Detect which cell encompasses the target text, then output its [X, Y] center coordinate. 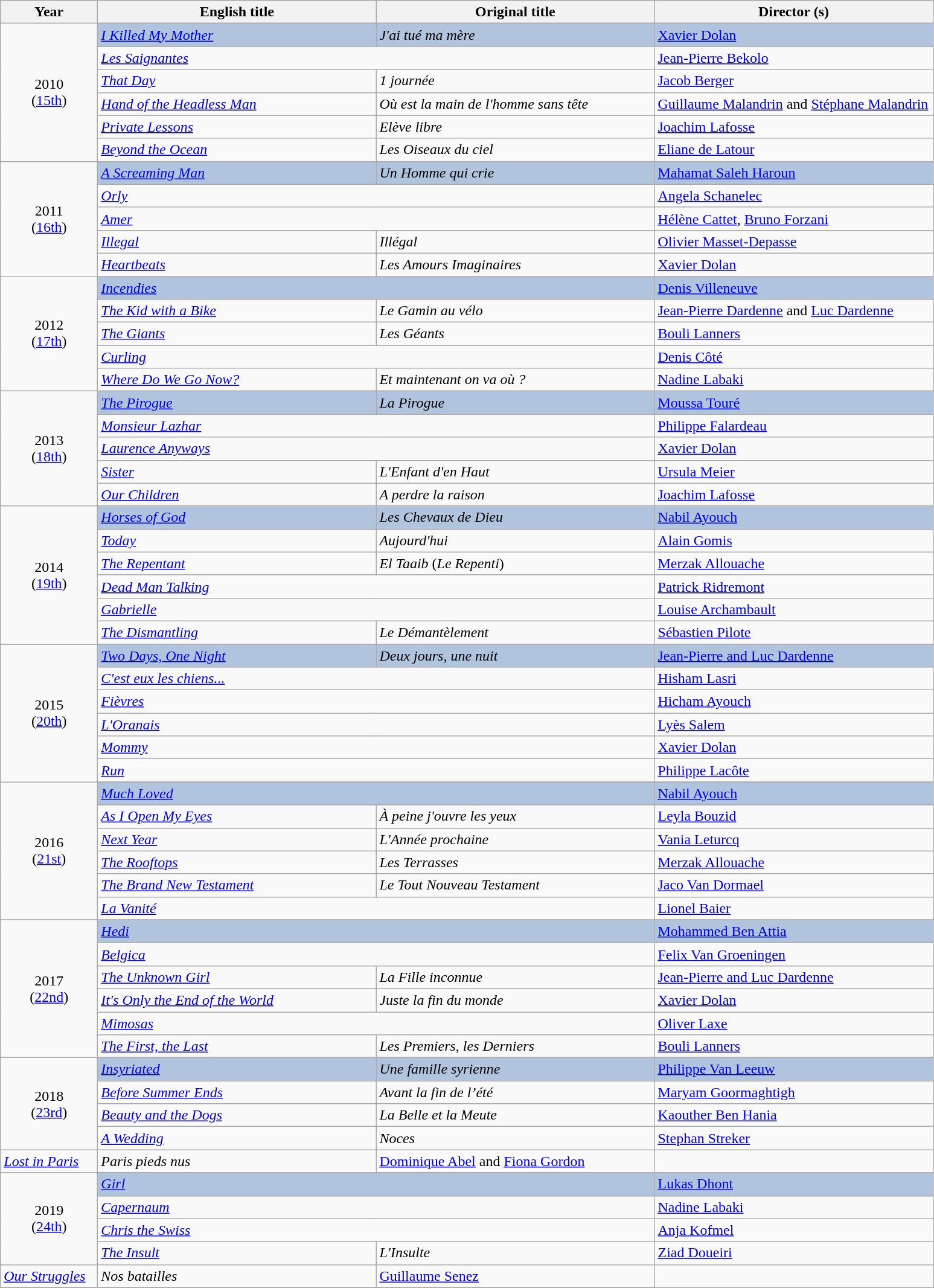
The First, the Last [237, 1046]
Stephan Streker [793, 1138]
Aujourd'hui [516, 540]
Le Gamin au vélo [516, 311]
Private Lessons [237, 127]
2013(18th) [50, 449]
The Brand New Testament [237, 885]
Philippe Van Leeuw [793, 1069]
Insyriated [237, 1069]
Fièvres [376, 702]
Felix Van Groeningen [793, 954]
Olivier Masset-Depasse [793, 242]
2012(17th) [50, 334]
Dominique Abel and Fiona Gordon [516, 1161]
1 journée [516, 81]
Hedi [376, 931]
Les Oiseaux du ciel [516, 150]
El Taaib (Le Repenti) [516, 563]
Capernaum [376, 1207]
Monsieur Lazhar [376, 426]
That Day [237, 81]
Before Summer Ends [237, 1092]
Next Year [237, 839]
Denis Côté [793, 357]
À peine j'ouvre les yeux [516, 816]
Anja Kofmel [793, 1230]
A perdre la raison [516, 495]
Laurence Anyways [376, 449]
La Vanité [376, 908]
Amer [376, 219]
2014(19th) [50, 575]
Philippe Lacôte [793, 771]
Les Chevaux de Dieu [516, 517]
Original title [516, 12]
I Killed My Mother [237, 35]
Mommy [376, 748]
Oliver Laxe [793, 1024]
Dead Man Talking [376, 586]
Beyond the Ocean [237, 150]
Jaco Van Dormael [793, 885]
2011(16th) [50, 219]
English title [237, 12]
Lukas Dhont [793, 1184]
Les Premiers, les Derniers [516, 1046]
Year [50, 12]
L'Enfant d'en Haut [516, 472]
2019(24th) [50, 1219]
Avant la fin de l’été [516, 1092]
Patrick Ridremont [793, 586]
Deux jours, une nuit [516, 655]
L'Année prochaine [516, 839]
Hand of the Headless Man [237, 104]
Today [237, 540]
Les Terrasses [516, 862]
Horses of God [237, 517]
Un Homme qui crie [516, 173]
Lost in Paris [50, 1161]
C'est eux les chiens... [376, 679]
Paris pieds nus [237, 1161]
The Insult [237, 1253]
La Pirogue [516, 403]
Gabrielle [376, 609]
Jean-Pierre Bekolo [793, 58]
L'Insulte [516, 1253]
Curling [376, 357]
Jean-Pierre Dardenne and Luc Dardenne [793, 311]
Angela Schanelec [793, 196]
Ursula Meier [793, 472]
Lionel Baier [793, 908]
Heartbeats [237, 264]
Ziad Doueiri [793, 1253]
Girl [376, 1184]
Juste la fin du monde [516, 1000]
The Unknown Girl [237, 977]
Sébastien Pilote [793, 632]
Hicham Ayouch [793, 702]
Illégal [516, 242]
J'ai tué ma mère [516, 35]
Denis Villeneuve [793, 288]
The Pirogue [237, 403]
Two Days, One Night [237, 655]
Vania Leturcq [793, 839]
A Screaming Man [237, 173]
Illegal [237, 242]
2015(20th) [50, 713]
Alain Gomis [793, 540]
Maryam Goormaghtigh [793, 1092]
Elève libre [516, 127]
Moussa Touré [793, 403]
Une famille syrienne [516, 1069]
Orly [376, 196]
Guillaume Senez [516, 1276]
A Wedding [237, 1138]
2018(23rd) [50, 1104]
Philippe Falardeau [793, 426]
Kaouther Ben Hania [793, 1115]
The Repentant [237, 563]
Where Do We Go Now? [237, 380]
Chris the Swiss [376, 1230]
Hélène Cattet, Bruno Forzani [793, 219]
2017(22nd) [50, 988]
Nos batailles [237, 1276]
The Giants [237, 334]
Où est la main de l'homme sans tête [516, 104]
Our Children [237, 495]
Noces [516, 1138]
Eliane de Latour [793, 150]
Incendies [376, 288]
Lyès Salem [793, 725]
Les Amours Imaginaires [516, 264]
2010(15th) [50, 92]
Les Saignantes [376, 58]
Sister [237, 472]
Our Struggles [50, 1276]
It's Only the End of the World [237, 1000]
Les Géants [516, 334]
As I Open My Eyes [237, 816]
Mimosas [376, 1024]
Director (s) [793, 12]
Beauty and the Dogs [237, 1115]
Much Loved [376, 793]
Belgica [376, 954]
The Kid with a Bike [237, 311]
Mahamat Saleh Haroun [793, 173]
Et maintenant on va où ? [516, 380]
The Dismantling [237, 632]
L'Oranais [376, 725]
Leyla Bouzid [793, 816]
Mohammed Ben Attia [793, 931]
Run [376, 771]
La Fille inconnue [516, 977]
La Belle et la Meute [516, 1115]
Jacob Berger [793, 81]
Louise Archambault [793, 609]
Le Tout Nouveau Testament [516, 885]
Hisham Lasri [793, 679]
2016(21st) [50, 851]
Le Démantèlement [516, 632]
Guillaume Malandrin and Stéphane Malandrin [793, 104]
The Rooftops [237, 862]
